Output the (x, y) coordinate of the center of the cell containing the given text.  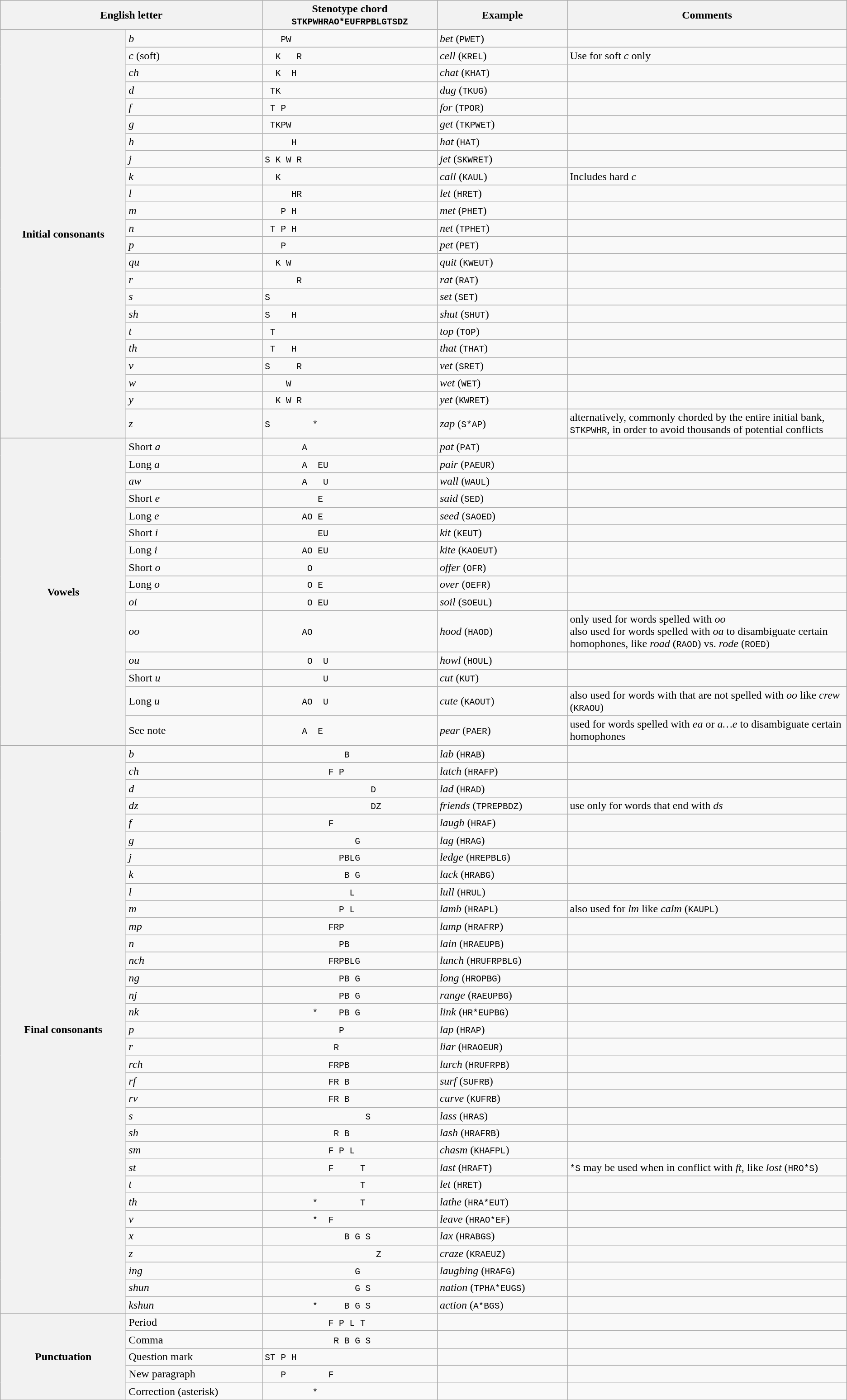
pet (PET) (502, 245)
Question mark (195, 1357)
met (PHET) (502, 210)
qu (195, 262)
rat (RAT) (502, 280)
rch (195, 1064)
shut (SHUT) (502, 314)
lunch (HRUFRPBLG) (502, 961)
PB (350, 943)
A E (350, 730)
PW (350, 38)
K H (350, 73)
G S (350, 1288)
nk (195, 1012)
O (350, 567)
Short i (195, 533)
A U (350, 481)
Long a (195, 464)
E (350, 498)
Short a (195, 447)
wet (WET) (502, 383)
ledge (HREPBLG) (502, 857)
R B G S (350, 1339)
PBLG (350, 857)
net (TPHET) (502, 228)
howl (HOUL) (502, 661)
Comma (195, 1339)
S K W R (350, 159)
also used for words with that are not spelled with oo like crew (KRAOU) (707, 701)
lad (HRAD) (502, 788)
F P (350, 771)
Final consonants (63, 1029)
yet (KWRET) (502, 400)
lass (HRAS) (502, 1115)
also used for lm like calm (KAUPL) (707, 909)
Stenotype chordSTKPWHRAO*EUFRPBLGTSDZ (350, 15)
get (TKPWET) (502, 124)
Long u (195, 701)
Example (502, 15)
x (195, 1236)
kshun (195, 1305)
Short e (195, 498)
craze (KRAEUZ) (502, 1253)
lamp (HRAFRP) (502, 926)
AO U (350, 701)
w (195, 383)
Punctuation (63, 1357)
Vowels (63, 592)
mp (195, 926)
leave (HRAO*EF) (502, 1219)
F P L T (350, 1322)
offer (OFR) (502, 567)
only used for words spelled with ooalso used for words spelled with oa to disambiguate certain homophones, like road (RAOD) vs. rode (ROED) (707, 631)
call (KAUL) (502, 176)
for (TPOR) (502, 107)
lash (HRAFRB) (502, 1133)
vet (SRET) (502, 366)
liar (HRAOEUR) (502, 1047)
kite (KAOEUT) (502, 550)
TK (350, 90)
B G S (350, 1236)
Comments (707, 15)
DZ (350, 805)
range (RAEUPBG) (502, 995)
pat (PAT) (502, 447)
W (350, 383)
rv (195, 1098)
lack (HRABG) (502, 875)
K W R (350, 400)
ou (195, 661)
that (THAT) (502, 348)
O U (350, 661)
*S may be used when in conflict with ft, like lost (HRO*S) (707, 1167)
F (350, 823)
lax (HRABGS) (502, 1236)
oo (195, 631)
top (TOP) (502, 331)
TKPW (350, 124)
U (350, 678)
T P H (350, 228)
L (350, 892)
st (195, 1167)
seed (SAOED) (502, 515)
Short u (195, 678)
laugh (HRAF) (502, 823)
quit (KWEUT) (502, 262)
dz (195, 805)
New paragraph (195, 1374)
AO EU (350, 550)
AO (350, 631)
Period (195, 1322)
O E (350, 585)
P L (350, 909)
rf (195, 1081)
oi (195, 602)
pear (PAER) (502, 730)
P H (350, 210)
HR (350, 193)
Includes hard c (707, 176)
curve (KUFRB) (502, 1098)
B G (350, 875)
FRP (350, 926)
D (350, 788)
K W (350, 262)
Correction (asterisk) (195, 1391)
jet (SKWRET) (502, 159)
lull (HRUL) (502, 892)
H (350, 142)
See note (195, 730)
English letter (131, 15)
latch (HRAFP) (502, 771)
c (soft) (195, 56)
Use for soft c only (707, 56)
O EU (350, 602)
lag (HRAG) (502, 840)
use only for words that end with ds (707, 805)
nch (195, 961)
action (A*BGS) (502, 1305)
dug (TKUG) (502, 90)
* (350, 1391)
AO E (350, 515)
wall (WAUL) (502, 481)
kit (KEUT) (502, 533)
hood (HAOD) (502, 631)
cell (KREL) (502, 56)
laughing (HRAFG) (502, 1271)
surf (SUFRB) (502, 1081)
lain (HRAEUPB) (502, 943)
ing (195, 1271)
* B G S (350, 1305)
Long e (195, 515)
aw (195, 481)
FRPB (350, 1064)
S H (350, 314)
Long i (195, 550)
lamb (HRAPL) (502, 909)
P F (350, 1374)
FRPBLG (350, 961)
Z (350, 1253)
used for words spelled with ea or a…e to disambiguate certain homophones (707, 730)
alternatively, commonly chorded by the entire initial bank, STKPWHR, in order to avoid thousands of potential conflicts (707, 424)
y (195, 400)
R B (350, 1133)
last (HRAFT) (502, 1167)
bet (PWET) (502, 38)
link (HR*EUPBG) (502, 1012)
* T (350, 1202)
friends (TPREPBDZ) (502, 805)
A (350, 447)
soil (SOEUL) (502, 602)
nation (TPHA*EUGS) (502, 1288)
over (OEFR) (502, 585)
zap (S*AP) (502, 424)
ST P H (350, 1357)
sm (195, 1150)
F T (350, 1167)
nj (195, 995)
B (350, 754)
h (195, 142)
cute (KAOUT) (502, 701)
Short o (195, 567)
chat (KHAT) (502, 73)
ng (195, 978)
A EU (350, 464)
Initial consonants (63, 234)
pair (PAEUR) (502, 464)
S R (350, 366)
lurch (HRUFRPB) (502, 1064)
Long o (195, 585)
long (HROPBG) (502, 978)
* F (350, 1219)
said (SED) (502, 498)
T P (350, 107)
set (SET) (502, 297)
F P L (350, 1150)
hat (HAT) (502, 142)
cut (KUT) (502, 678)
EU (350, 533)
S * (350, 424)
chasm (KHAFPL) (502, 1150)
lathe (HRA*EUT) (502, 1202)
lab (HRAB) (502, 754)
K R (350, 56)
T H (350, 348)
* PB G (350, 1012)
lap (HRAP) (502, 1029)
K (350, 176)
shun (195, 1288)
